Return [x, y] of the center of cell containing provided text 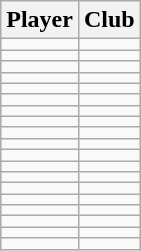
Club [109, 20]
Player [40, 20]
